For the text-containing cell, return its midpoint in [x, y] coordinate format. 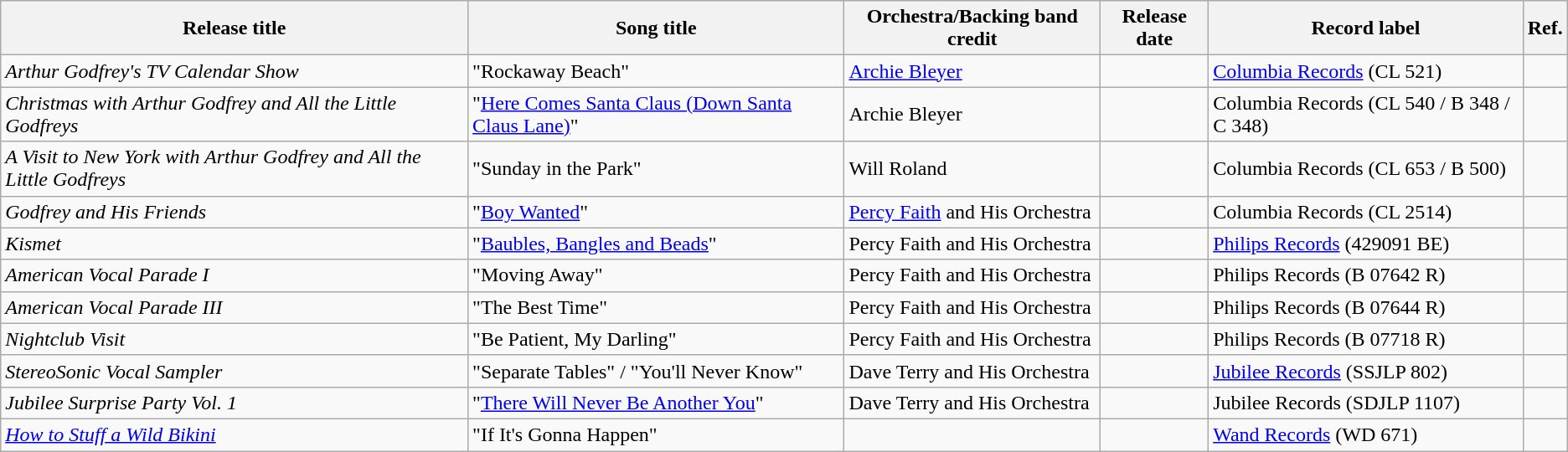
"There Will Never Be Another You" [657, 403]
Columbia Records (CL 653 / B 500) [1365, 169]
StereoSonic Vocal Sampler [235, 371]
How to Stuff a Wild Bikini [235, 434]
"Moving Away" [657, 275]
American Vocal Parade III [235, 307]
Columbia Records (CL 521) [1365, 71]
Wand Records (WD 671) [1365, 434]
Godfrey and His Friends [235, 212]
"The Best Time" [657, 307]
Philips Records (B 07644 R) [1365, 307]
"If It's Gonna Happen" [657, 434]
Orchestra/Backing band credit [972, 28]
Ref. [1545, 28]
American Vocal Parade I [235, 275]
Song title [657, 28]
Arthur Godfrey's TV Calendar Show [235, 71]
Release date [1154, 28]
Philips Records (B 07642 R) [1365, 275]
A Visit to New York with Arthur Godfrey and All the Little Godfreys [235, 169]
Philips Records (B 07718 R) [1365, 339]
Columbia Records (CL 2514) [1365, 212]
"Sunday in the Park" [657, 169]
Record label [1365, 28]
Nightclub Visit [235, 339]
Will Roland [972, 169]
"Boy Wanted" [657, 212]
"Be Patient, My Darling" [657, 339]
Philips Records (429091 BE) [1365, 244]
Christmas with Arthur Godfrey and All the Little Godfreys [235, 114]
Jubilee Records (SDJLP 1107) [1365, 403]
"Separate Tables" / "You'll Never Know" [657, 371]
Release title [235, 28]
"Rockaway Beach" [657, 71]
"Baubles, Bangles and Beads" [657, 244]
Jubilee Records (SSJLP 802) [1365, 371]
Columbia Records (CL 540 / B 348 / C 348) [1365, 114]
Kismet [235, 244]
Jubilee Surprise Party Vol. 1 [235, 403]
"Here Comes Santa Claus (Down Santa Claus Lane)" [657, 114]
